From the cell containing the given text, extract its center point as (x, y) coordinate. 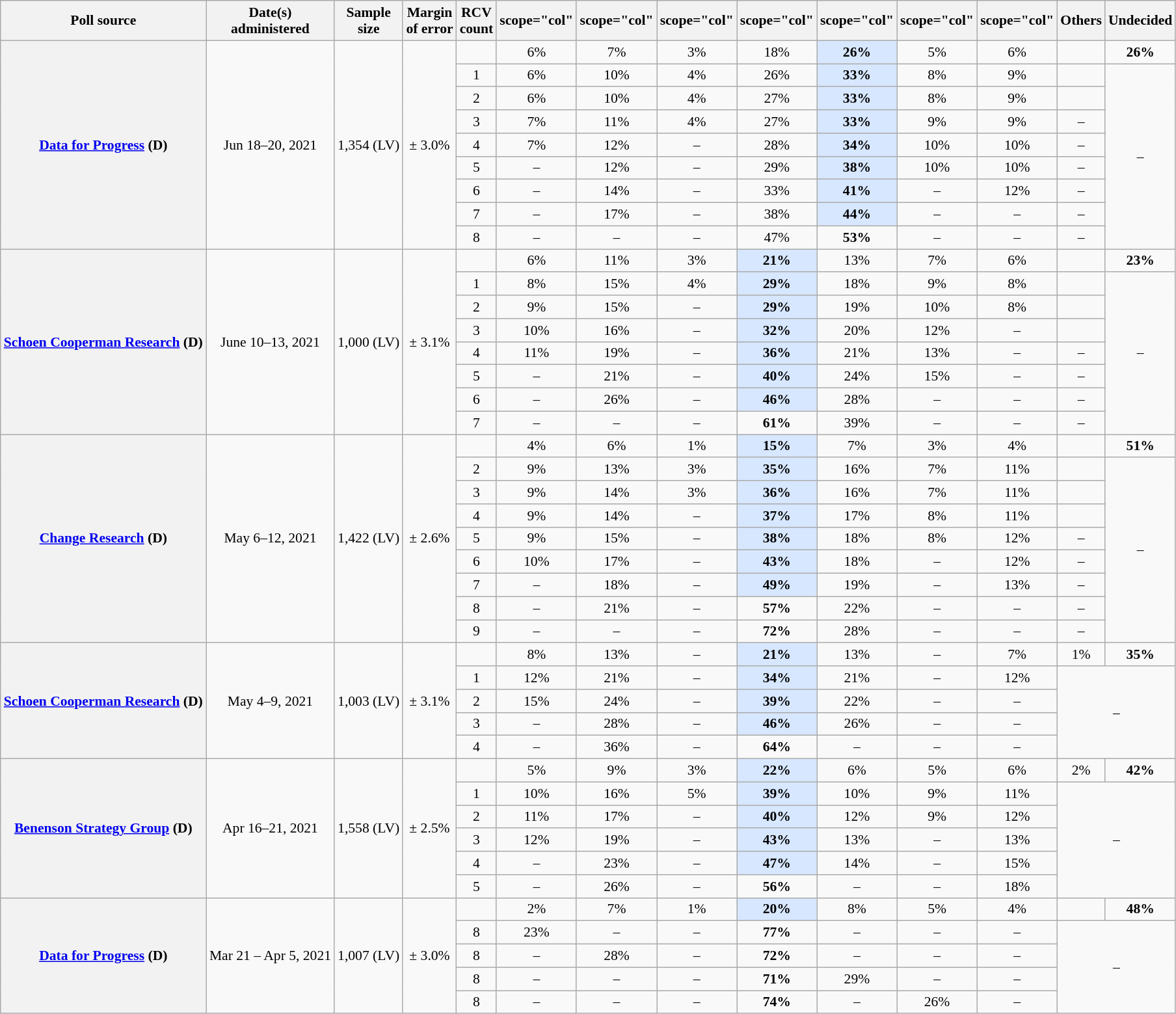
± 2.5% (429, 829)
May 6–12, 2021 (271, 539)
Change Research (D) (103, 539)
1,354 (LV) (368, 144)
53% (857, 237)
1,422 (LV) (368, 539)
Apr 16–21, 2021 (271, 829)
Undecided (1140, 21)
Benenson Strategy Group (D) (103, 829)
57% (777, 608)
42% (1140, 771)
49% (777, 585)
Samplesize (368, 21)
RCVcount (477, 21)
1,558 (LV) (368, 829)
51% (1140, 446)
77% (777, 933)
41% (857, 191)
Date(s)administered (271, 21)
1,000 (LV) (368, 342)
Mar 21 – Apr 5, 2021 (271, 955)
Marginof error (429, 21)
Poll source (103, 21)
± 2.6% (429, 539)
61% (777, 423)
9 (477, 632)
74% (777, 1002)
71% (777, 979)
48% (1140, 909)
Jun 18–20, 2021 (271, 144)
June 10–13, 2021 (271, 342)
1,003 (LV) (368, 701)
1,007 (LV) (368, 955)
44% (857, 215)
37% (777, 516)
May 4–9, 2021 (271, 701)
64% (777, 747)
Others (1081, 21)
56% (777, 887)
32% (777, 330)
